Scan for the cell matching the given text and deliver its (X, Y) coordinate at center. 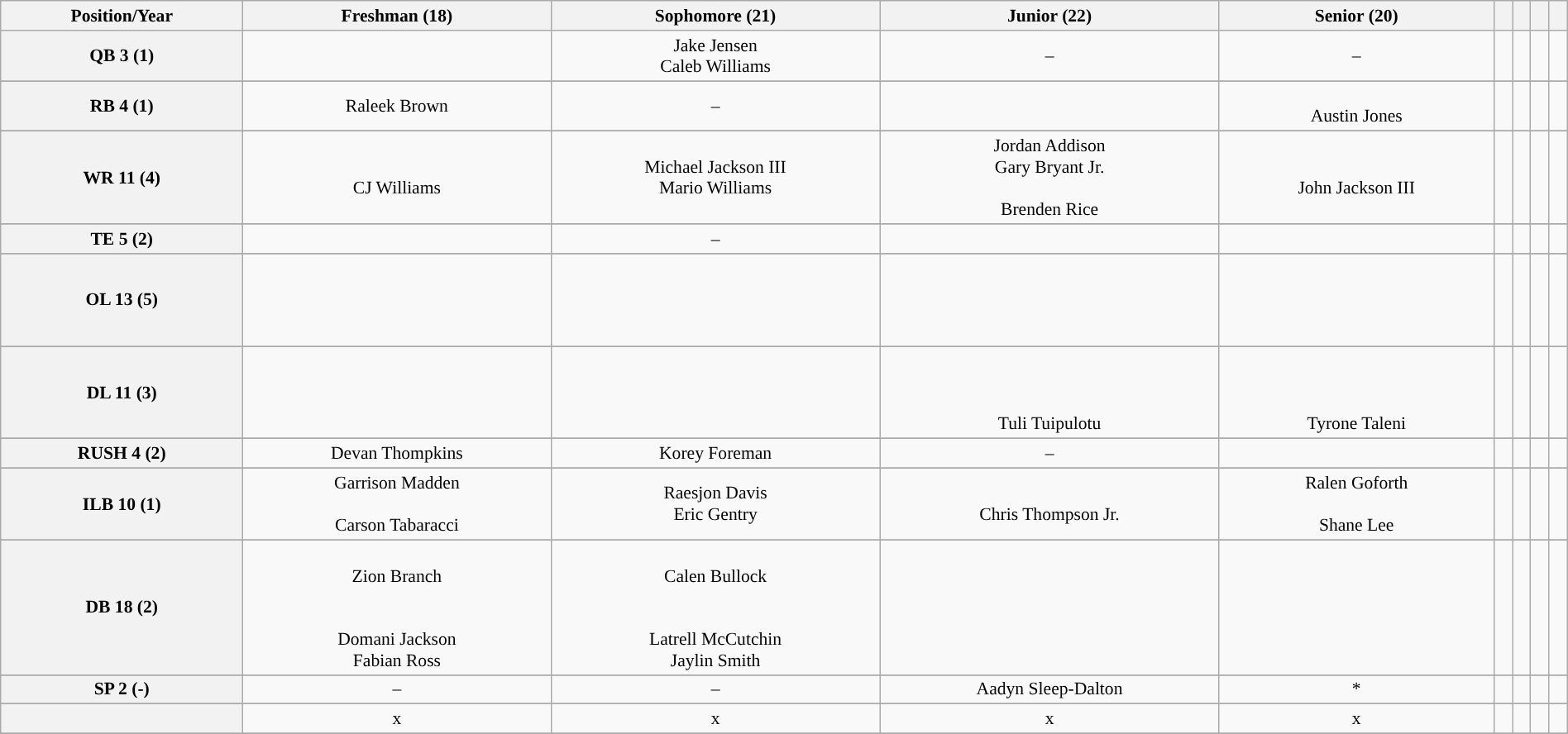
John Jackson III (1356, 178)
Austin Jones (1356, 106)
Chris Thompson Jr. (1049, 504)
Tuli Tuipulotu (1049, 393)
Senior (20) (1356, 16)
Jake Jensen Caleb Williams (715, 56)
Raleek Brown (397, 106)
RUSH 4 (2) (122, 454)
DB 18 (2) (122, 607)
Michael Jackson III Mario Williams (715, 178)
SP 2 (-) (122, 689)
Garrison Madden Carson Tabaracci (397, 504)
Ralen Goforth Shane Lee (1356, 504)
DL 11 (3) (122, 393)
QB 3 (1) (122, 56)
Freshman (18) (397, 16)
Calen Bullock Latrell McCutchin Jaylin Smith (715, 607)
Raesjon Davis Eric Gentry (715, 504)
Tyrone Taleni (1356, 393)
* (1356, 689)
Korey Foreman (715, 454)
Position/Year (122, 16)
Aadyn Sleep-Dalton (1049, 689)
Sophomore (21) (715, 16)
Jordan Addison Gary Bryant Jr. Brenden Rice (1049, 178)
Zion Branch Domani Jackson Fabian Ross (397, 607)
Junior (22) (1049, 16)
WR 11 (4) (122, 178)
Devan Thompkins (397, 454)
RB 4 (1) (122, 106)
TE 5 (2) (122, 239)
OL 13 (5) (122, 300)
CJ Williams (397, 178)
ILB 10 (1) (122, 504)
